Search for the cell housing the specified text and yield its (X, Y) center coordinate. 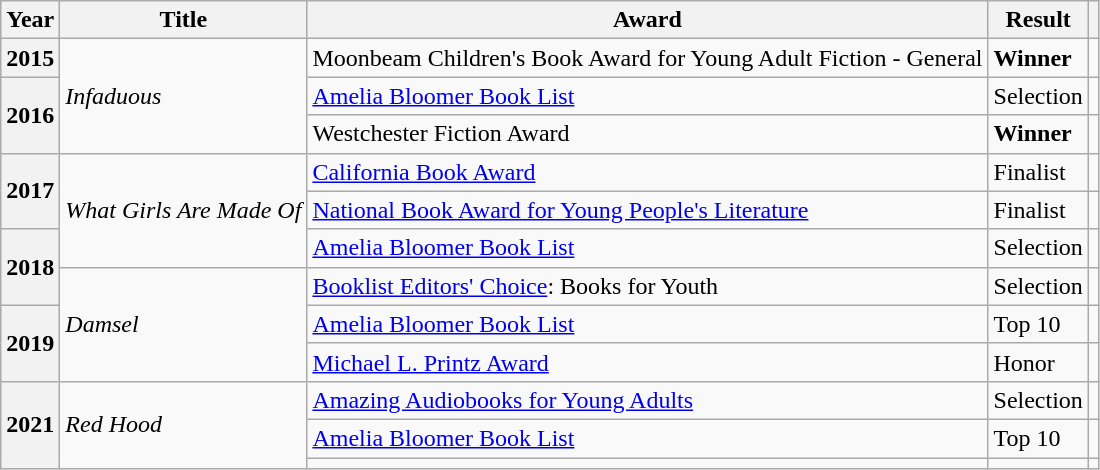
Red Hood (184, 424)
2016 (30, 115)
What Girls Are Made Of (184, 210)
Result (1038, 20)
California Book Award (648, 172)
National Book Award for Young People's Literature (648, 210)
Westchester Fiction Award (648, 134)
2015 (30, 58)
Moonbeam Children's Book Award for Young Adult Fiction - General (648, 58)
Year (30, 20)
2017 (30, 191)
Amazing Audiobooks for Young Adults (648, 400)
2018 (30, 267)
Honor (1038, 362)
Award (648, 20)
Infaduous (184, 96)
2021 (30, 424)
Title (184, 20)
Damsel (184, 324)
Booklist Editors' Choice: Books for Youth (648, 286)
2019 (30, 343)
Michael L. Printz Award (648, 362)
